Output the [x, y] coordinate of the center of the cell containing the given text.  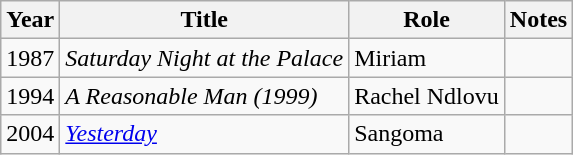
2004 [30, 134]
A Reasonable Man (1999) [204, 96]
Miriam [427, 58]
Sangoma [427, 134]
Yesterday [204, 134]
Saturday Night at the Palace [204, 58]
Year [30, 20]
1994 [30, 96]
Rachel Ndlovu [427, 96]
Title [204, 20]
Role [427, 20]
1987 [30, 58]
Notes [538, 20]
